Identify which cell holds the provided text, then report its (x, y) central coordinate. 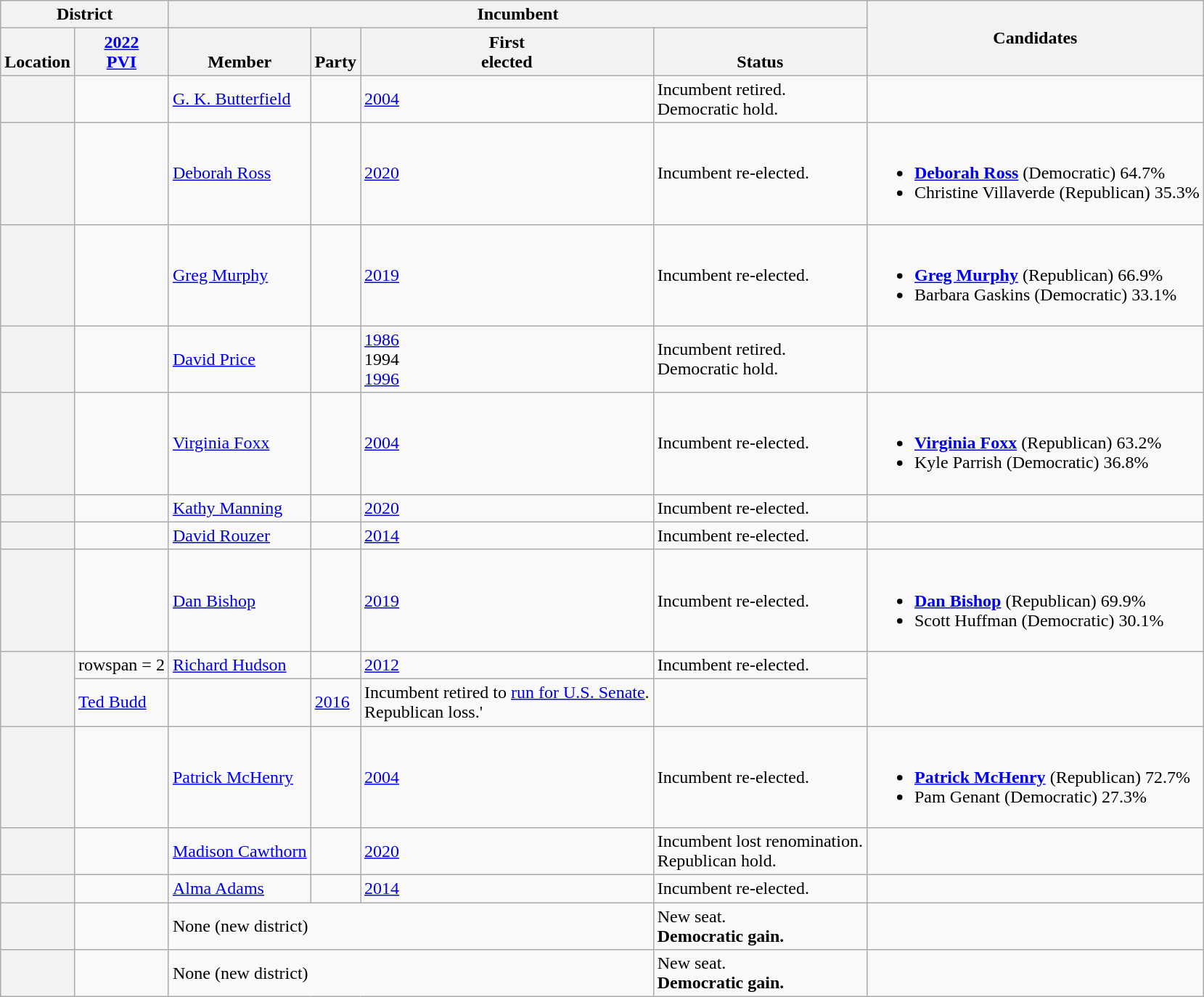
Dan Bishop (Republican) 69.9%Scott Huffman (Democratic) 30.1% (1035, 600)
Dan Bishop (239, 600)
David Rouzer (239, 536)
David Price (239, 359)
Patrick McHenry (Republican) 72.7%Pam Genant (Democratic) 27.3% (1035, 776)
Alma Adams (239, 889)
Ted Budd (121, 702)
Virginia Foxx (239, 443)
Deborah Ross (Democratic) 64.7%Christine Villaverde (Republican) 35.3% (1035, 173)
Member (239, 52)
Greg Murphy (239, 275)
Deborah Ross (239, 173)
District (85, 15)
Incumbent retired to run for U.S. Senate.Republican loss.' (507, 702)
Virginia Foxx (Republican) 63.2%Kyle Parrish (Democratic) 36.8% (1035, 443)
Kathy Manning (239, 508)
Firstelected (507, 52)
Patrick McHenry (239, 776)
rowspan = 2 (121, 665)
Richard Hudson (239, 665)
2016 (335, 702)
Candidates (1035, 38)
2022PVI (121, 52)
Status (760, 52)
Incumbent (517, 15)
2012 (507, 665)
19861994 1996 (507, 359)
Incumbent lost renomination.Republican hold. (760, 852)
Madison Cawthorn (239, 852)
Party (335, 52)
G. K. Butterfield (239, 99)
Location (38, 52)
Greg Murphy (Republican) 66.9%Barbara Gaskins (Democratic) 33.1% (1035, 275)
